Identify which cell holds the provided text, then report its [X, Y] central coordinate. 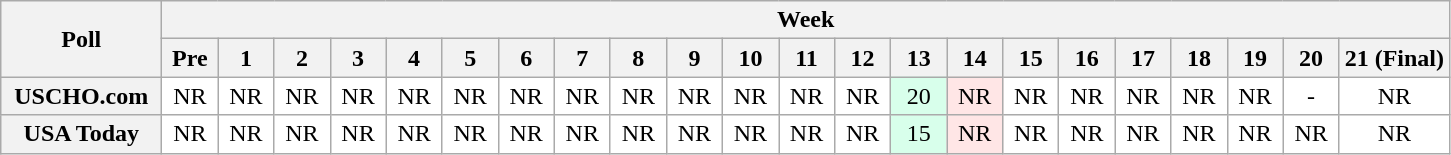
5 [470, 58]
2 [302, 58]
8 [638, 58]
18 [1199, 58]
Week [806, 20]
11 [806, 58]
Pre [190, 58]
USCHO.com [82, 96]
14 [975, 58]
USA Today [82, 134]
21 (Final) [1394, 58]
17 [1143, 58]
19 [1255, 58]
16 [1087, 58]
12 [863, 58]
- [1311, 96]
7 [582, 58]
1 [246, 58]
9 [694, 58]
6 [526, 58]
4 [414, 58]
3 [358, 58]
10 [750, 58]
13 [919, 58]
Poll [82, 39]
